Scan for the cell matching the given text and deliver its [x, y] coordinate at center. 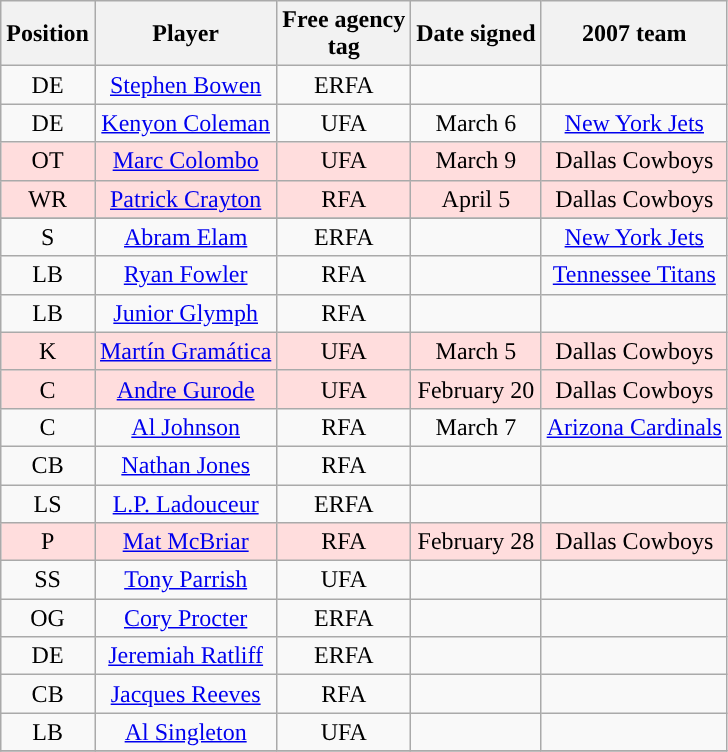
March 6 [476, 123]
April 5 [476, 199]
February 28 [476, 542]
Kenyon Coleman [185, 123]
Jacques Reeves [185, 694]
P [48, 542]
Stephen Bowen [185, 85]
Tennessee Titans [634, 275]
L.P. Ladouceur [185, 503]
LS [48, 503]
Player [185, 34]
Al Johnson [185, 427]
Position [48, 34]
Free agencytag [344, 34]
February 20 [476, 389]
Jeremiah Ratliff [185, 656]
Tony Parrish [185, 580]
Andre Gurode [185, 389]
SS [48, 580]
Date signed [476, 34]
March 7 [476, 427]
Abram Elam [185, 237]
Arizona Cardinals [634, 427]
WR [48, 199]
March 5 [476, 351]
2007 team [634, 34]
Cory Procter [185, 618]
Ryan Fowler [185, 275]
K [48, 351]
OG [48, 618]
Patrick Crayton [185, 199]
S [48, 237]
OT [48, 161]
Junior Glymph [185, 313]
Martín Gramática [185, 351]
Marc Colombo [185, 161]
Nathan Jones [185, 465]
Mat McBriar [185, 542]
Al Singleton [185, 732]
March 9 [476, 161]
